Search for the cell housing the specified text and yield its [x, y] center coordinate. 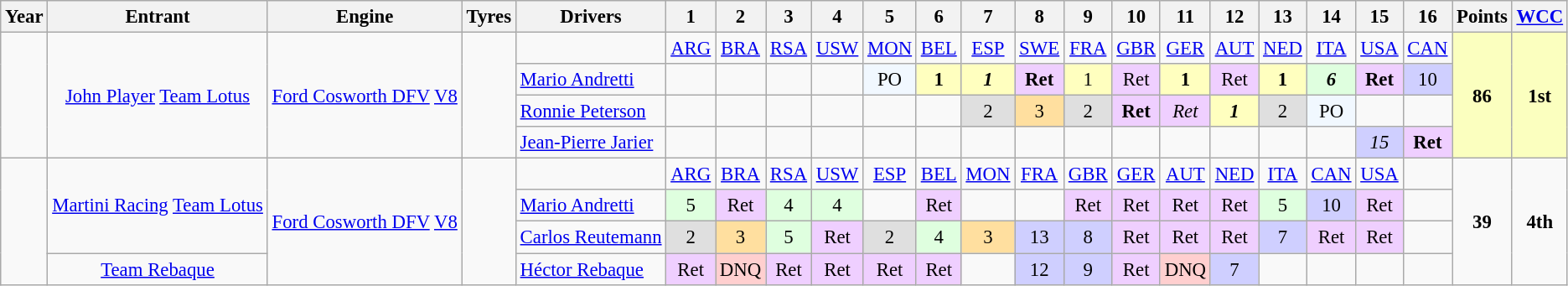
Tyres [489, 17]
11 [1185, 17]
WCC [1540, 17]
Carlos Reutemann [591, 237]
Entrant [158, 17]
16 [1428, 17]
Points [1482, 17]
Héctor Rebaque [591, 269]
Year [24, 17]
SWE [1039, 49]
Jean-Pierre Jarier [591, 143]
John Player Team Lotus [158, 96]
1st [1540, 96]
Team Rebaque [158, 269]
Drivers [591, 17]
Martini Racing Team Lotus [158, 206]
14 [1331, 17]
Ronnie Peterson [591, 112]
39 [1482, 221]
Engine [365, 17]
4th [1540, 221]
86 [1482, 96]
